From the cell containing the given text, extract its center point as [x, y] coordinate. 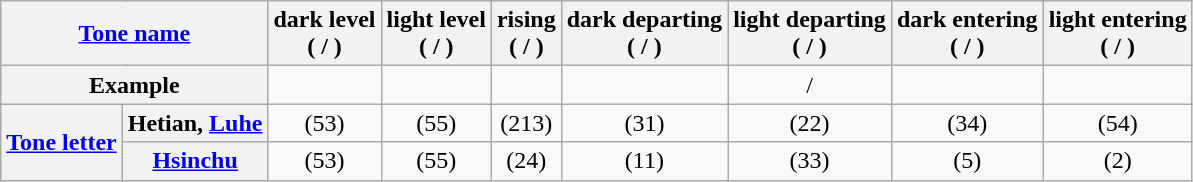
(11) [644, 161]
(24) [526, 161]
dark level( / ) [324, 34]
light entering( / ) [1118, 34]
(22) [810, 123]
Example [134, 85]
(31) [644, 123]
(5) [967, 161]
rising( / ) [526, 34]
light level( / ) [436, 34]
light departing( / ) [810, 34]
(33) [810, 161]
dark entering( / ) [967, 34]
Hetian, Luhe [195, 123]
dark departing( / ) [644, 34]
(213) [526, 123]
Tone name [134, 34]
/ [810, 85]
Hsinchu [195, 161]
Tone letter [62, 142]
(54) [1118, 123]
(2) [1118, 161]
(34) [967, 123]
